Output the (x, y) coordinate of the center of the cell containing the given text.  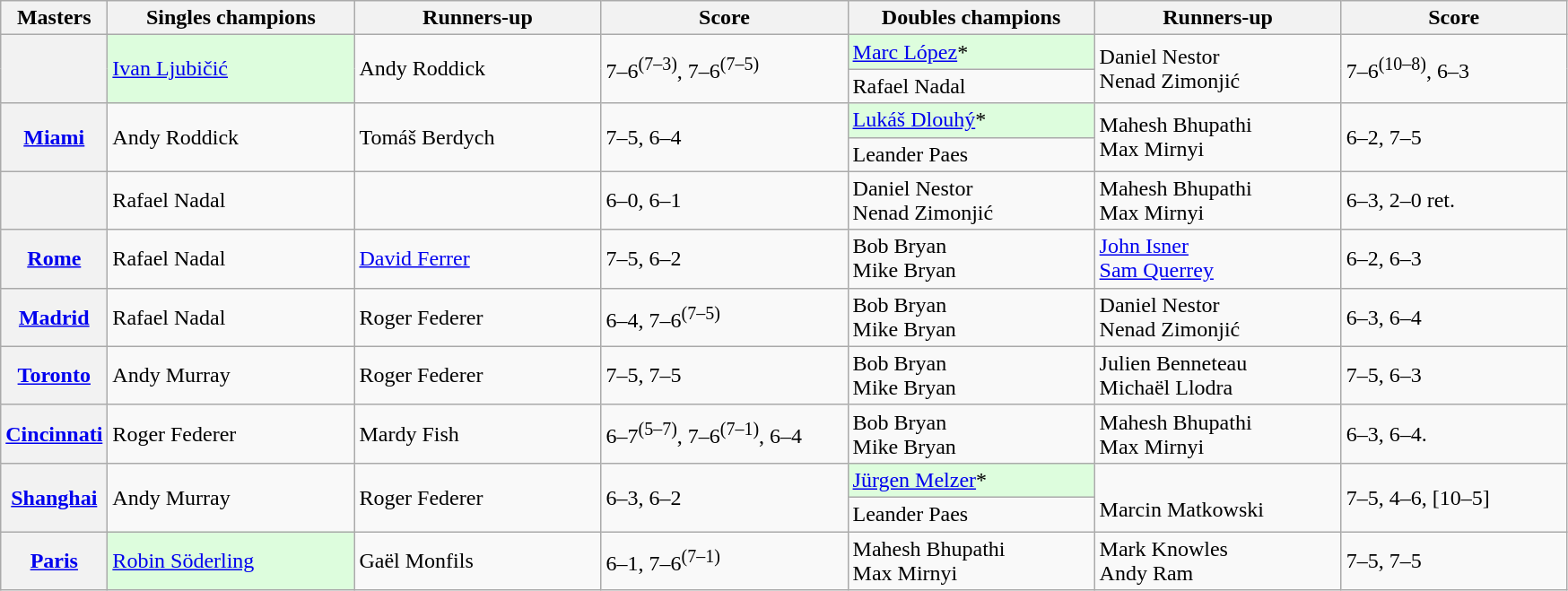
7–6(10–8), 6–3 (1453, 69)
Julien Benneteau Michaël Llodra (1218, 375)
6–3, 6–4. (1453, 434)
Madrid (54, 317)
John Isner Sam Querrey (1218, 258)
6–0, 6–1 (725, 201)
Toronto (54, 375)
David Ferrer (477, 258)
Robin Söderling (231, 560)
Paris (54, 560)
6–3, 6–4 (1453, 317)
Tomáš Berdych (477, 137)
6–3, 2–0 ret. (1453, 201)
7–5, 6–3 (1453, 375)
Ivan Ljubičić (231, 69)
Rome (54, 258)
7–6(7–3), 7–6(7–5) (725, 69)
Singles champions (231, 18)
Doubles champions (971, 18)
6–7(5–7), 7–6(7–1), 6–4 (725, 434)
Mardy Fish (477, 434)
6–3, 6–2 (725, 497)
6–4, 7–6(7–5) (725, 317)
6–2, 6–3 (1453, 258)
7–5, 4–6, [10–5] (1453, 497)
Gaël Monfils (477, 560)
Miami (54, 137)
Marc López* (971, 52)
Mark Knowles Andy Ram (1218, 560)
Cincinnati (54, 434)
Marcin Matkowski (1218, 497)
6–1, 7–6(7–1) (725, 560)
Shanghai (54, 497)
6–2, 7–5 (1453, 137)
Jürgen Melzer* (971, 480)
Lukáš Dlouhý* (971, 120)
7–5, 6–4 (725, 137)
7–5, 6–2 (725, 258)
Masters (54, 18)
